Capture the cell that displays the provided text and extract its (x, y) central coordinate. 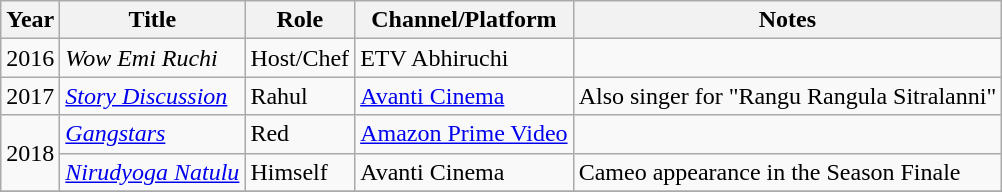
Notes (788, 20)
Nirudyoga Natulu (152, 172)
Role (300, 20)
Rahul (300, 96)
Himself (300, 172)
Channel/Platform (464, 20)
2016 (30, 58)
ETV Abhiruchi (464, 58)
Gangstars (152, 134)
Year (30, 20)
Red (300, 134)
2018 (30, 153)
Title (152, 20)
Amazon Prime Video (464, 134)
Cameo appearance in the Season Finale (788, 172)
Wow Emi Ruchi (152, 58)
Also singer for "Rangu Rangula Sitralanni" (788, 96)
2017 (30, 96)
Host/Chef (300, 58)
Story Discussion (152, 96)
